Locate the cell with the specified text and output its [x, y] center coordinate. 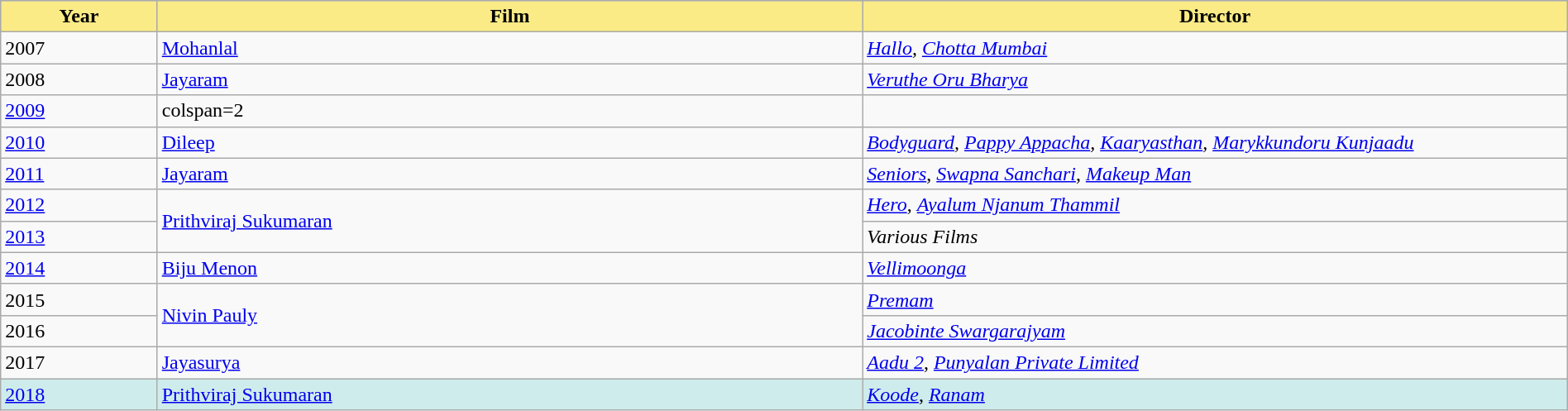
Hero, Ayalum Njanum Thammil [1216, 205]
2009 [79, 111]
Jacobinte Swargarajyam [1216, 331]
Veruthe Oru Bharya [1216, 79]
Vellimoonga [1216, 268]
Film [509, 17]
Mohanlal [509, 48]
2010 [79, 142]
2007 [79, 48]
2018 [79, 394]
2012 [79, 205]
Biju Menon [509, 268]
Dileep [509, 142]
2011 [79, 174]
Year [79, 17]
Seniors, Swapna Sanchari, Makeup Man [1216, 174]
2014 [79, 268]
2008 [79, 79]
Hallo, Chotta Mumbai [1216, 48]
2015 [79, 299]
Koode, Ranam [1216, 394]
colspan=2 [509, 111]
Director [1216, 17]
Premam [1216, 299]
Bodyguard, Pappy Appacha, Kaaryasthan, Marykkundoru Kunjaadu [1216, 142]
Various Films [1216, 237]
Jayasurya [509, 362]
Aadu 2, Punyalan Private Limited [1216, 362]
Nivin Pauly [509, 315]
2013 [79, 237]
2016 [79, 331]
2017 [79, 362]
